For the text-containing cell, return its midpoint in [X, Y] coordinate format. 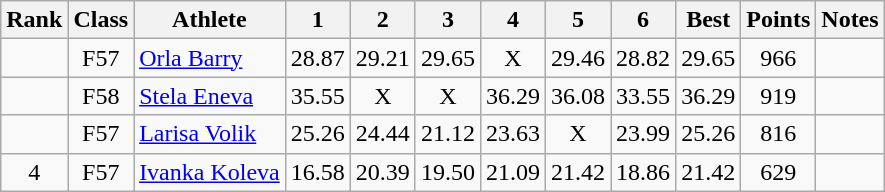
919 [778, 96]
Stela Eneva [210, 96]
29.46 [578, 58]
16.58 [318, 172]
2 [382, 20]
33.55 [644, 96]
21.09 [512, 172]
28.82 [644, 58]
6 [644, 20]
24.44 [382, 134]
3 [448, 20]
1 [318, 20]
Class [101, 20]
28.87 [318, 58]
36.08 [578, 96]
18.86 [644, 172]
21.12 [448, 134]
629 [778, 172]
Points [778, 20]
Notes [850, 20]
966 [778, 58]
Rank [34, 20]
23.63 [512, 134]
20.39 [382, 172]
F58 [101, 96]
19.50 [448, 172]
Best [708, 20]
Athlete [210, 20]
Orla Barry [210, 58]
Larisa Volik [210, 134]
29.21 [382, 58]
35.55 [318, 96]
23.99 [644, 134]
5 [578, 20]
Ivanka Koleva [210, 172]
816 [778, 134]
